Locate the cell with the specified text and output its [X, Y] center coordinate. 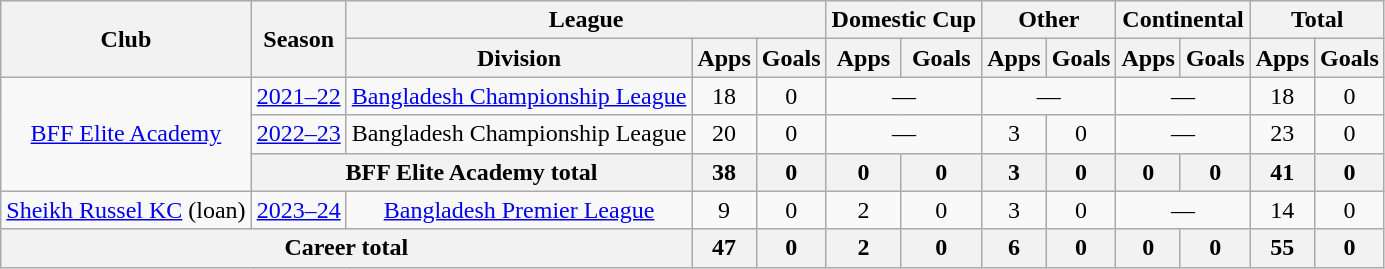
Continental [1183, 20]
9 [724, 210]
23 [1282, 134]
2021–22 [298, 96]
Other [1049, 20]
BFF Elite Academy [126, 134]
Club [126, 39]
20 [724, 134]
League [586, 20]
2023–24 [298, 210]
Domestic Cup [904, 20]
2022–23 [298, 134]
38 [724, 172]
Total [1317, 20]
Division [519, 58]
Sheikh Russel KC (loan) [126, 210]
BFF Elite Academy total [472, 172]
55 [1282, 248]
Career total [346, 248]
Season [298, 39]
6 [1014, 248]
47 [724, 248]
41 [1282, 172]
14 [1282, 210]
Bangladesh Premier League [519, 210]
